Capture the cell that displays the provided text and extract its (x, y) central coordinate. 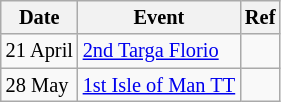
1st Isle of Man TT (159, 85)
Event (159, 17)
Date (40, 17)
Ref (260, 17)
21 April (40, 51)
28 May (40, 85)
2nd Targa Florio (159, 51)
